Capture the cell that displays the provided text and extract its (x, y) central coordinate. 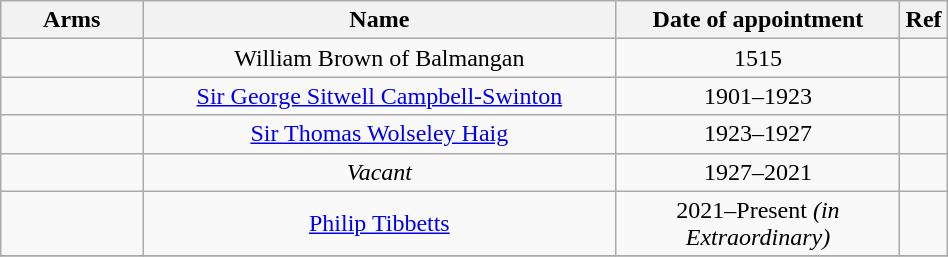
Date of appointment (758, 20)
1515 (758, 58)
1901–1923 (758, 96)
1927–2021 (758, 172)
Ref (924, 20)
Sir Thomas Wolseley Haig (380, 134)
Sir George Sitwell Campbell-Swinton (380, 96)
Name (380, 20)
William Brown of Balmangan (380, 58)
Philip Tibbetts (380, 224)
Arms (72, 20)
2021–Present (in Extraordinary) (758, 224)
Vacant (380, 172)
1923–1927 (758, 134)
